Output the [x, y] coordinate of the center of the cell containing the given text.  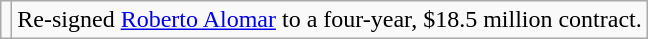
Re-signed Roberto Alomar to a four-year, $18.5 million contract. [330, 20]
